Search for the cell housing the specified text and yield its (X, Y) center coordinate. 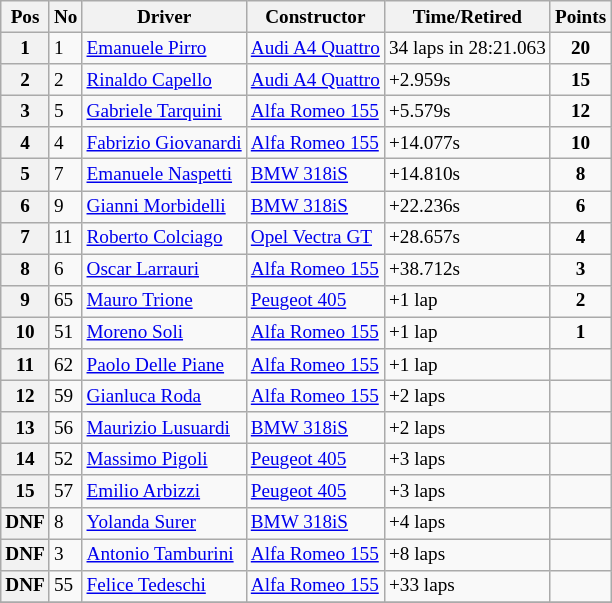
+4 laps (467, 523)
Driver (164, 17)
Pos (26, 17)
56 (66, 428)
Felice Tedeschi (164, 586)
+14.810s (467, 175)
62 (66, 365)
Massimo Pigoli (164, 460)
+38.712s (467, 270)
Antonio Tamburini (164, 554)
+2.959s (467, 80)
+33 laps (467, 586)
No (66, 17)
Gabriele Tarquini (164, 111)
Rinaldo Capello (164, 80)
Points (580, 17)
Gianluca Roda (164, 396)
+28.657s (467, 238)
57 (66, 491)
Oscar Larrauri (164, 270)
+5.579s (467, 111)
59 (66, 396)
+8 laps (467, 554)
Paolo Delle Piane (164, 365)
Emilio Arbizzi (164, 491)
Moreno Soli (164, 333)
52 (66, 460)
51 (66, 333)
+22.236s (467, 206)
Roberto Colciago (164, 238)
Emanuele Naspetti (164, 175)
Constructor (315, 17)
Time/Retired (467, 17)
Maurizio Lusuardi (164, 428)
65 (66, 301)
Opel Vectra GT (315, 238)
Fabrizio Giovanardi (164, 143)
55 (66, 586)
Mauro Trione (164, 301)
13 (26, 428)
Gianni Morbidelli (164, 206)
14 (26, 460)
34 laps in 28:21.063 (467, 48)
+14.077s (467, 143)
20 (580, 48)
Emanuele Pirro (164, 48)
Yolanda Surer (164, 523)
